Return [x, y] of the center of cell containing provided text 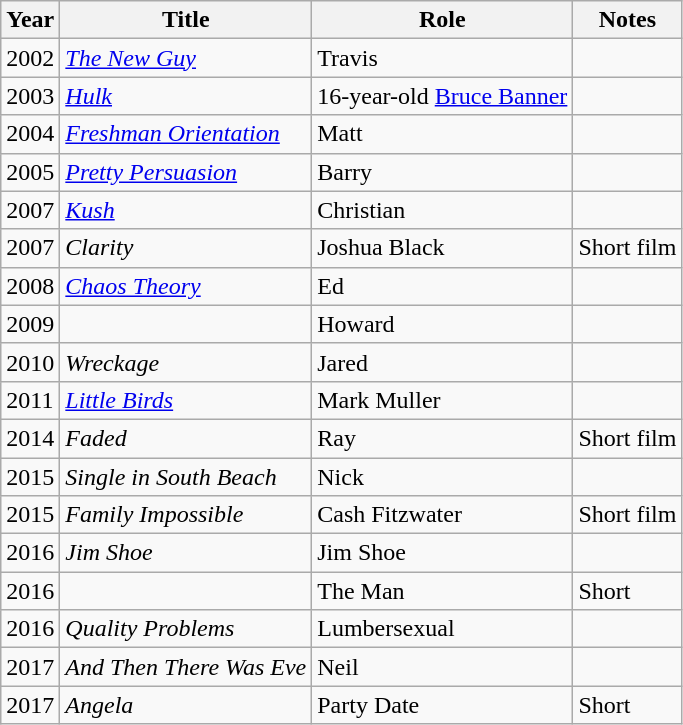
Matt [442, 134]
Cash Fitzwater [442, 515]
Kush [186, 210]
Pretty Persuasion [186, 172]
2008 [30, 286]
2014 [30, 438]
Hulk [186, 96]
And Then There Was Eve [186, 667]
Angela [186, 705]
Single in South Beach [186, 477]
Title [186, 20]
2009 [30, 324]
Faded [186, 438]
Mark Muller [442, 400]
Joshua Black [442, 248]
Neil [442, 667]
2003 [30, 96]
Notes [628, 20]
Christian [442, 210]
Chaos Theory [186, 286]
Nick [442, 477]
Quality Problems [186, 629]
Travis [442, 58]
2011 [30, 400]
Jared [442, 362]
Howard [442, 324]
2004 [30, 134]
2005 [30, 172]
The New Guy [186, 58]
Lumbersexual [442, 629]
Ray [442, 438]
Ed [442, 286]
Little Birds [186, 400]
16-year-old Bruce Banner [442, 96]
Freshman Orientation [186, 134]
Barry [442, 172]
Party Date [442, 705]
2002 [30, 58]
The Man [442, 591]
Year [30, 20]
Role [442, 20]
Family Impossible [186, 515]
Wreckage [186, 362]
2010 [30, 362]
Clarity [186, 248]
